Search for the cell housing the specified text and yield its (X, Y) center coordinate. 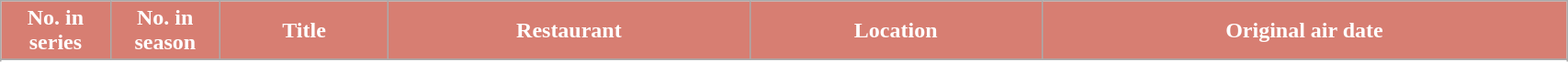
No. inseason (165, 31)
Title (303, 31)
Original air date (1304, 31)
No. inseries (55, 31)
Location (896, 31)
Restaurant (570, 31)
